Identify which cell holds the provided text, then report its (X, Y) central coordinate. 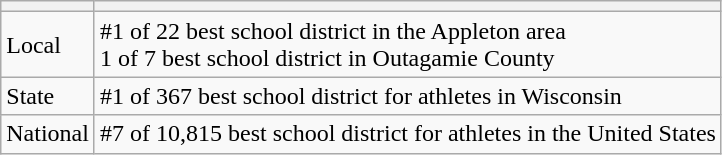
#7 of 10,815 best school district for athletes in the United States (408, 134)
State (48, 96)
Local (48, 44)
#1 of 22 best school district in the Appleton area1 of 7 best school district in Outagamie County (408, 44)
National (48, 134)
#1 of 367 best school district for athletes in Wisconsin (408, 96)
